Pinpoint the cell where the given text exists, returning its (x, y) midpoint coordinate. 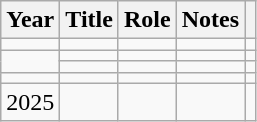
Notes (210, 20)
2025 (30, 102)
Title (90, 20)
Year (30, 20)
Role (147, 20)
